Output the (x, y) coordinate of the center of the cell containing the given text.  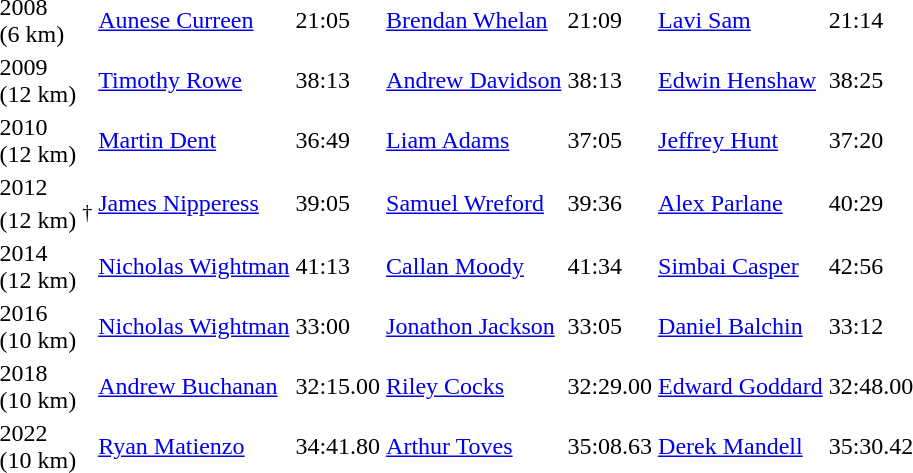
Liam Adams (474, 140)
Edward Goddard (741, 386)
Riley Cocks (474, 386)
39:05 (338, 204)
Timothy Rowe (194, 80)
37:05 (610, 140)
41:13 (338, 266)
Edwin Henshaw (741, 80)
33:00 (338, 326)
Andrew Davidson (474, 80)
Callan Moody (474, 266)
Jeffrey Hunt (741, 140)
Andrew Buchanan (194, 386)
32:15.00 (338, 386)
33:05 (610, 326)
39:36 (610, 204)
36:49 (338, 140)
32:29.00 (610, 386)
James Nipperess (194, 204)
Martin Dent (194, 140)
Samuel Wreford (474, 204)
Alex Parlane (741, 204)
Simbai Casper (741, 266)
41:34 (610, 266)
Jonathon Jackson (474, 326)
Daniel Balchin (741, 326)
